Return (X, Y) of the center of cell containing provided text 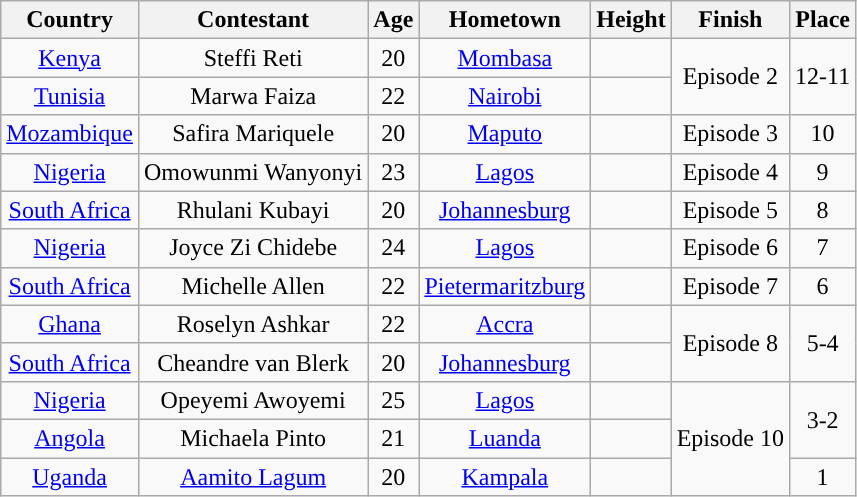
Steffi Reti (252, 58)
Luanda (505, 438)
Maputo (505, 134)
Age (394, 20)
Angola (70, 438)
Pietermaritzburg (505, 286)
Episode 3 (730, 134)
8 (823, 210)
Cheandre van Blerk (252, 362)
1 (823, 477)
Finish (730, 20)
23 (394, 172)
Kenya (70, 58)
Place (823, 20)
10 (823, 134)
Accra (505, 324)
Episode 4 (730, 172)
Michelle Allen (252, 286)
12-11 (823, 77)
Episode 7 (730, 286)
Roselyn Ashkar (252, 324)
Opeyemi Awoyemi (252, 400)
25 (394, 400)
Safira Mariquele (252, 134)
Rhulani Kubayi (252, 210)
Episode 8 (730, 343)
Omowunmi Wanyonyi (252, 172)
3-2 (823, 419)
Ghana (70, 324)
Mombasa (505, 58)
Episode 6 (730, 248)
21 (394, 438)
Aamito Lagum (252, 477)
Michaela Pinto (252, 438)
9 (823, 172)
Nairobi (505, 96)
6 (823, 286)
Tunisia (70, 96)
Episode 5 (730, 210)
Episode 2 (730, 77)
Uganda (70, 477)
Mozambique (70, 134)
7 (823, 248)
Marwa Faiza (252, 96)
Joyce Zi Chidebe (252, 248)
Episode 10 (730, 438)
Height (631, 20)
Country (70, 20)
Kampala (505, 477)
Contestant (252, 20)
5-4 (823, 343)
24 (394, 248)
Hometown (505, 20)
